Extract the (x, y) coordinate from the center of the cell holding the provided text.  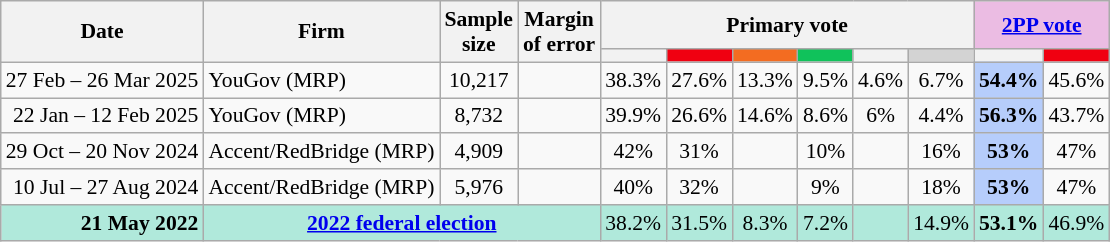
27 Feb – 26 Mar 2025 (102, 80)
8,732 (479, 116)
45.6% (1076, 80)
14.9% (941, 223)
56.3% (1008, 116)
2PP vote (1042, 25)
29 Oct – 20 Nov 2024 (102, 152)
10 Jul – 27 Aug 2024 (102, 187)
18% (941, 187)
39.9% (633, 116)
6% (880, 116)
31.5% (699, 223)
8.6% (826, 116)
Samplesize (479, 32)
9% (826, 187)
31% (699, 152)
Marginof error (559, 32)
14.6% (765, 116)
46.9% (1076, 223)
4,909 (479, 152)
27.6% (699, 80)
42% (633, 152)
43.7% (1076, 116)
10% (826, 152)
7.2% (826, 223)
54.4% (1008, 80)
26.6% (699, 116)
5,976 (479, 187)
6.7% (941, 80)
32% (699, 187)
4.4% (941, 116)
10,217 (479, 80)
13.3% (765, 80)
8.3% (765, 223)
40% (633, 187)
22 Jan – 12 Feb 2025 (102, 116)
Date (102, 32)
38.3% (633, 80)
Primary vote (787, 25)
2022 federal election (402, 223)
53.1% (1008, 223)
16% (941, 152)
9.5% (826, 80)
38.2% (633, 223)
21 May 2022 (102, 223)
Firm (321, 32)
4.6% (880, 80)
